Detect which cell encompasses the target text, then output its [X, Y] center coordinate. 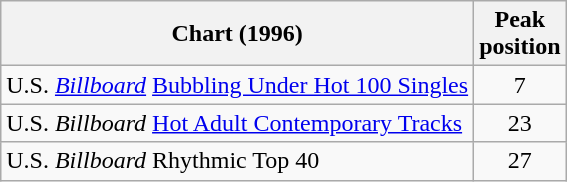
Chart (1996) [238, 34]
7 [520, 85]
U.S. Billboard Rhythmic Top 40 [238, 161]
23 [520, 123]
U.S. Billboard Hot Adult Contemporary Tracks [238, 123]
27 [520, 161]
U.S. Billboard Bubbling Under Hot 100 Singles [238, 85]
Peakposition [520, 34]
